Scan for the cell matching the given text and deliver its (x, y) coordinate at center. 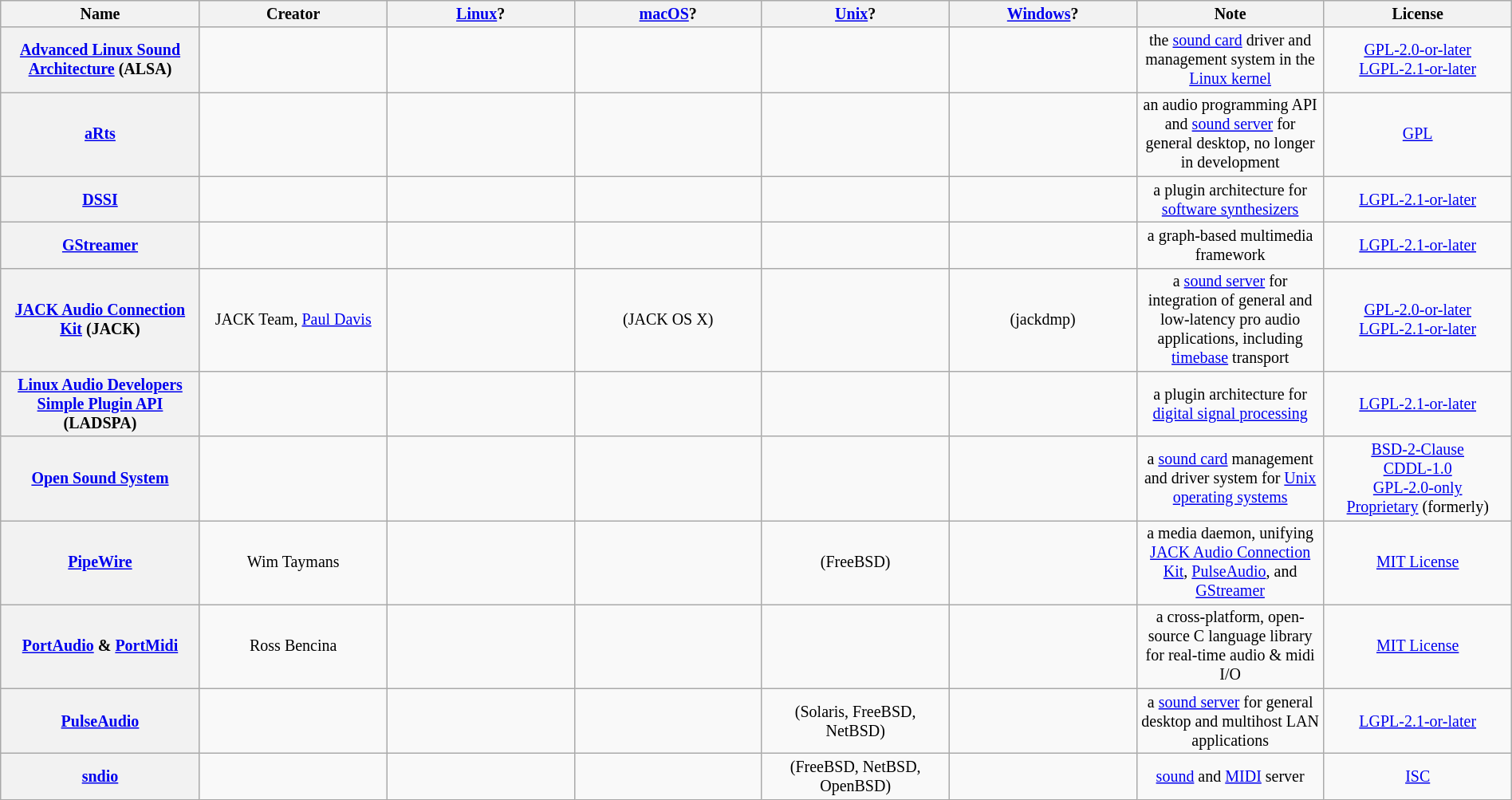
a sound server for integration of general and low-latency pro audio applications, including timebase transport (1230, 319)
Advanced Linux Sound Architecture (ALSA) (100, 61)
an audio programming API and sound server for general desktop, no longer in development (1230, 134)
PulseAudio (100, 721)
(jackdmp) (1043, 319)
JACK Audio Connection Kit (JACK) (100, 319)
(Solaris, FreeBSD, NetBSD) (855, 721)
a sound card management and driver system for Unix operating systems (1230, 479)
Linux? (480, 14)
a sound server for general desktop and multihost LAN applications (1230, 721)
a cross-platform, open-source C language library for real-time audio & midi I/O (1230, 646)
the sound card driver and management system in the Linux kernel (1230, 61)
(JACK OS X) (668, 319)
PipeWire (100, 563)
GPL (1418, 134)
GStreamer (100, 246)
aRts (100, 134)
PortAudio & PortMidi (100, 646)
Ross Bencina (293, 646)
Open Sound System (100, 479)
DSSI (100, 199)
a plugin architecture for software synthesizers (1230, 199)
(FreeBSD) (855, 563)
Creator (293, 14)
Linux Audio Developers Simple Plugin API (LADSPA) (100, 404)
BSD-2-ClauseCDDL-1.0GPL-2.0-onlyProprietary (formerly) (1418, 479)
macOS? (668, 14)
Windows? (1043, 14)
(FreeBSD, NetBSD, OpenBSD) (855, 777)
JACK Team, Paul Davis (293, 319)
sound and MIDI server (1230, 777)
Name (100, 14)
Note (1230, 14)
Wim Taymans (293, 563)
a media daemon, unifying JACK Audio Connection Kit, PulseAudio, and GStreamer (1230, 563)
Unix? (855, 14)
sndio (100, 777)
License (1418, 14)
ISC (1418, 777)
a graph-based multimedia framework (1230, 246)
a plugin architecture for digital signal processing (1230, 404)
